Return (X, Y) of the center of cell containing provided text 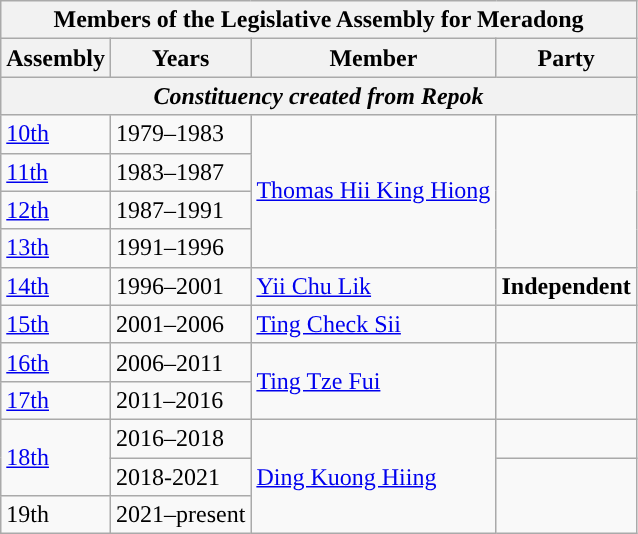
10th (56, 134)
1979–1983 (180, 134)
Thomas Hii King Hiong (374, 191)
14th (56, 286)
2016–2018 (180, 438)
2018-2021 (180, 477)
Ting Tze Fui (374, 381)
2001–2006 (180, 324)
Years (180, 58)
Yii Chu Lik (374, 286)
15th (56, 324)
1996–2001 (180, 286)
Ting Check Sii (374, 324)
2006–2011 (180, 362)
13th (56, 248)
Ding Kuong Hiing (374, 476)
17th (56, 400)
16th (56, 362)
Member (374, 58)
19th (56, 515)
12th (56, 210)
1987–1991 (180, 210)
Members of the Legislative Assembly for Meradong (319, 20)
Independent (566, 286)
Party (566, 58)
2021–present (180, 515)
1991–1996 (180, 248)
Assembly (56, 58)
11th (56, 172)
Constituency created from Repok (319, 96)
1983–1987 (180, 172)
18th (56, 457)
2011–2016 (180, 400)
